Pinpoint the cell where the given text exists, returning its (X, Y) midpoint coordinate. 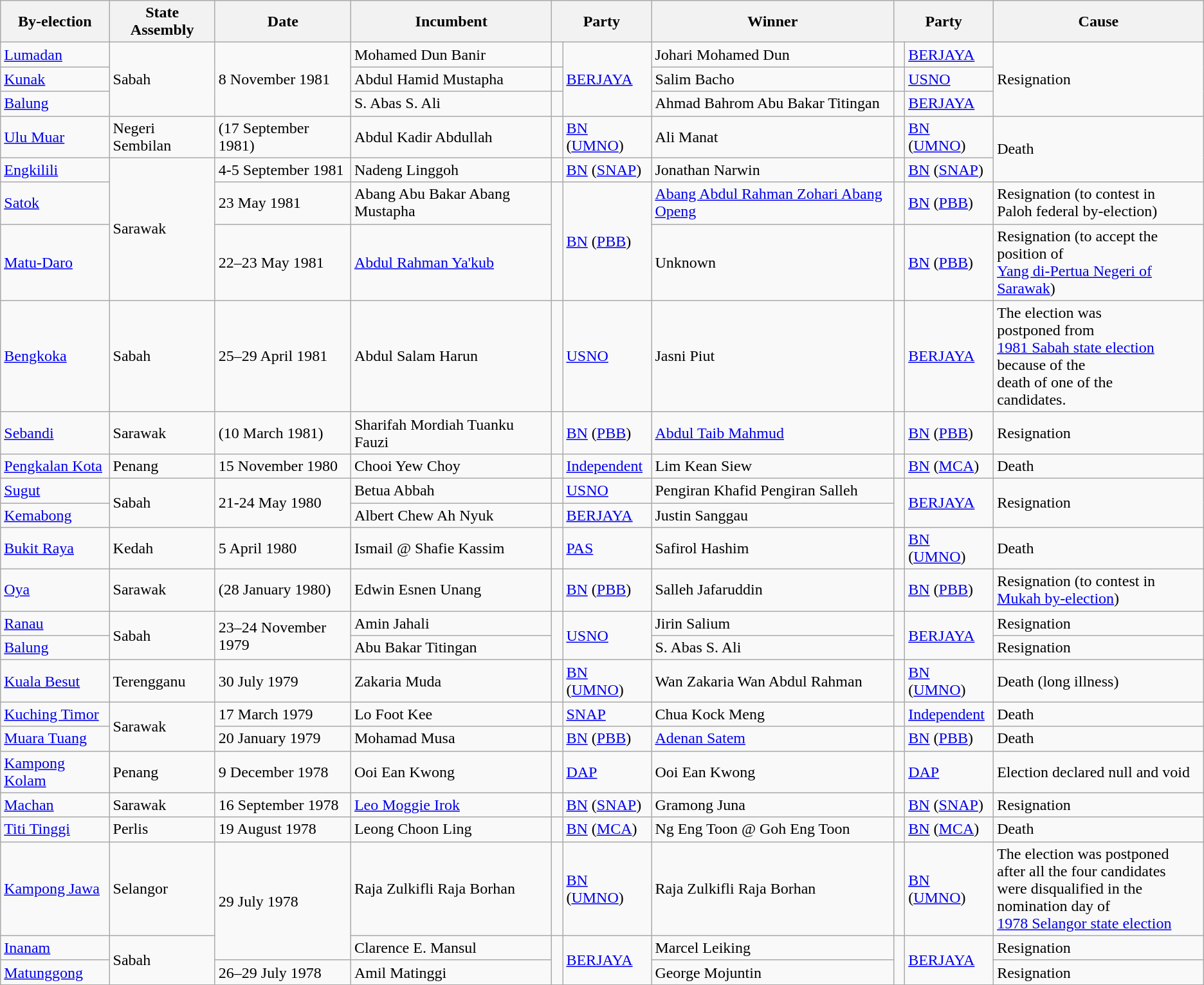
16 September 1978 (283, 805)
Justin Sanggau (773, 515)
Abang Abdul Rahman Zohari Abang Openg (773, 203)
Betua Abbah (451, 490)
Kampong Jawa (55, 888)
Abdul Hamid Mustapha (451, 79)
Sebandi (55, 432)
Safirol Hashim (773, 548)
Abu Bakar Titingan (451, 648)
Satok (55, 203)
Jirin Salium (773, 623)
Abdul Kadir Abdullah (451, 136)
Kemabong (55, 515)
Mohamed Dun Banir (451, 55)
Abang Abu Bakar Abang Mustapha (451, 203)
Lim Kean Siew (773, 466)
Abdul Taib Mahmud (773, 432)
Cause (1099, 22)
15 November 1980 (283, 466)
19 August 1978 (283, 829)
Election declared null and void (1099, 772)
17 March 1979 (283, 714)
Engkilili (55, 170)
Ranau (55, 623)
Matu-Daro (55, 262)
26–29 July 1978 (283, 972)
The election was postponed after all the four candidates were disqualified in the nomination day of 1978 Selangor state election (1099, 888)
(10 March 1981) (283, 432)
Inanam (55, 948)
20 January 1979 (283, 739)
Muara Tuang (55, 739)
Abdul Salam Harun (451, 356)
PAS (607, 548)
21-24 May 1980 (283, 502)
30 July 1979 (283, 681)
Lo Foot Kee (451, 714)
Albert Chew Ah Nyuk (451, 515)
25–29 April 1981 (283, 356)
Ismail @ Shafie Kassim (451, 548)
Unknown (773, 262)
(28 January 1980) (283, 591)
Lumadan (55, 55)
Abdul Rahman Ya'kub (451, 262)
22–23 May 1981 (283, 262)
Zakaria Muda (451, 681)
23 May 1981 (283, 203)
29 July 1978 (283, 901)
Chooi Yew Choy (451, 466)
Kuching Timor (55, 714)
Leo Moggie Irok (451, 805)
Pengiran Khafid Pengiran Salleh (773, 490)
Titi Tinggi (55, 829)
Chua Kock Meng (773, 714)
Jasni Piut (773, 356)
Salim Bacho (773, 79)
Nadeng Linggoh (451, 170)
The election was postponed from 1981 Sabah state election because of the death of one of the candidates. (1099, 356)
Bengkoka (55, 356)
Adenan Satem (773, 739)
SNAP (607, 714)
Wan Zakaria Wan Abdul Rahman (773, 681)
Resignation (to accept the position of Yang di-Pertua Negeri of Sarawak) (1099, 262)
Bukit Raya (55, 548)
8 November 1981 (283, 79)
Sugut (55, 490)
Edwin Esnen Unang (451, 591)
Marcel Leiking (773, 948)
4-5 September 1981 (283, 170)
Winner (773, 22)
Salleh Jafaruddin (773, 591)
Death (long illness) (1099, 681)
Amil Matinggi (451, 972)
5 April 1980 (283, 548)
Jonathan Narwin (773, 170)
Date (283, 22)
23–24 November 1979 (283, 636)
Pengkalan Kota (55, 466)
Johari Mohamed Dun (773, 55)
Selangor (162, 888)
Kuala Besut (55, 681)
Kunak (55, 79)
Gramong Juna (773, 805)
Matunggong (55, 972)
George Mojuntin (773, 972)
Incumbent (451, 22)
Ahmad Bahrom Abu Bakar Titingan (773, 104)
Mohamad Musa (451, 739)
Leong Choon Ling (451, 829)
Oya (55, 591)
Kampong Kolam (55, 772)
Kedah (162, 548)
Resignation (to contest in Mukah by-election) (1099, 591)
Ali Manat (773, 136)
Sharifah Mordiah Tuanku Fauzi (451, 432)
9 December 1978 (283, 772)
(17 September 1981) (283, 136)
Terengganu (162, 681)
Perlis (162, 829)
Resignation (to contest in Paloh federal by-election) (1099, 203)
Amin Jahali (451, 623)
Negeri Sembilan (162, 136)
Machan (55, 805)
Clarence E. Mansul (451, 948)
Ulu Muar (55, 136)
By-election (55, 22)
State Assembly (162, 22)
Ng Eng Toon @ Goh Eng Toon (773, 829)
